Determine the (x, y) coordinate at the center of the cell enclosing the given text.  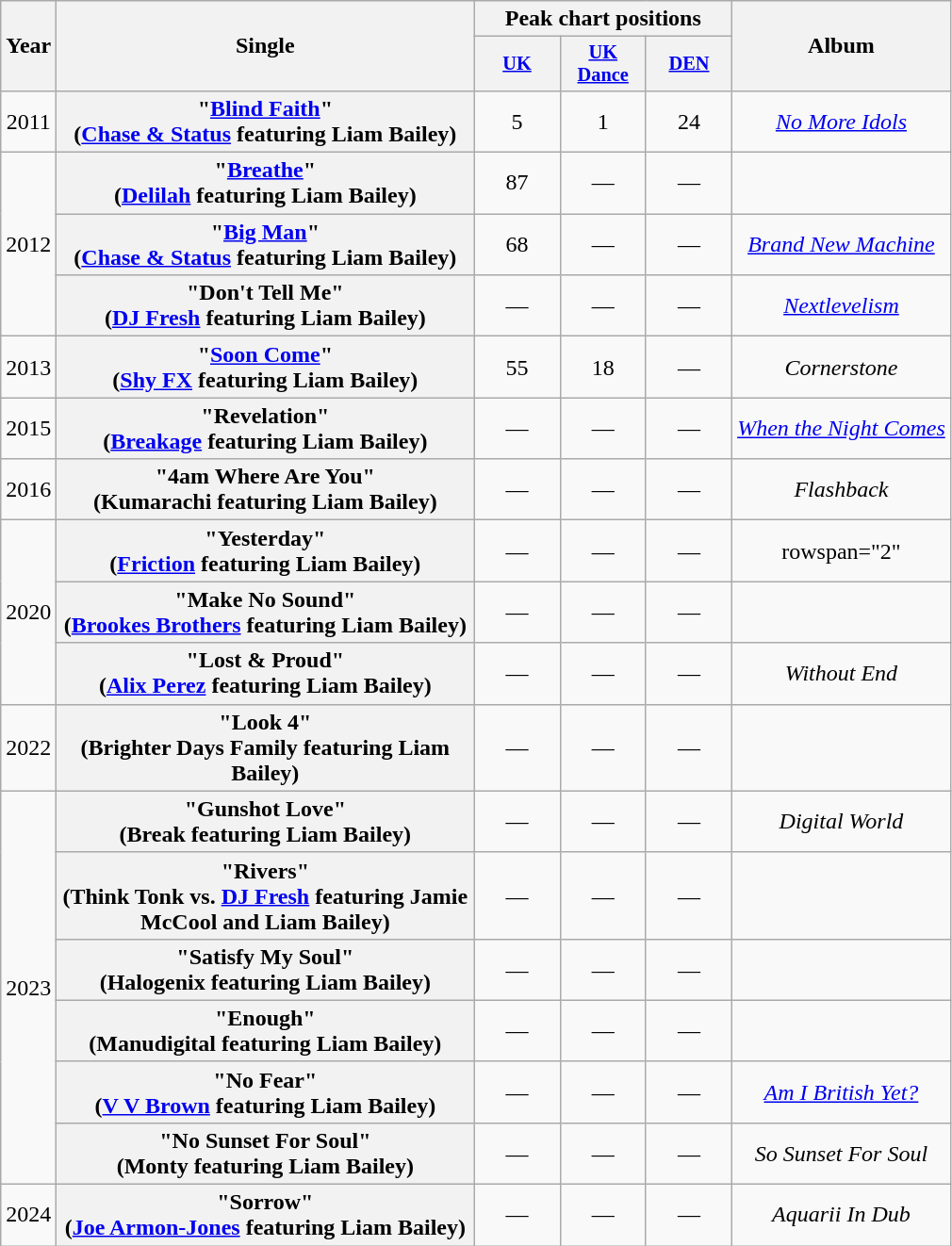
Year (28, 46)
"Big Man"(Chase & Status featuring Liam Bailey) (266, 245)
2013 (28, 368)
2022 (28, 747)
1 (603, 121)
Album (842, 46)
When the Night Comes (842, 428)
2024 (28, 1216)
So Sunset For Soul (842, 1154)
UK (517, 64)
"Gunshot Love"(Break featuring Liam Bailey) (266, 822)
Aquarii In Dub (842, 1216)
Digital World (842, 822)
Single (266, 46)
"Enough"(Manudigital featuring Liam Bailey) (266, 1031)
2015 (28, 428)
2011 (28, 121)
DEN (688, 64)
"Breathe"(Delilah featuring Liam Bailey) (266, 183)
"Look 4"(Brighter Days Family featuring Liam Bailey) (266, 747)
"Sorrow"(Joe Armon-Jones featuring Liam Bailey) (266, 1216)
Peak chart positions (603, 19)
"Don't Tell Me"(DJ Fresh featuring Liam Bailey) (266, 305)
24 (688, 121)
"4am Where Are You"(Kumarachi featuring Liam Bailey) (266, 490)
55 (517, 368)
"Blind Faith"(Chase & Status featuring Liam Bailey) (266, 121)
2023 (28, 988)
"Revelation"(Breakage featuring Liam Bailey) (266, 428)
UKDance (603, 64)
"Satisfy My Soul"(Halogenix featuring Liam Bailey) (266, 969)
Am I British Yet? (842, 1091)
Without End (842, 673)
rowspan="2" (842, 550)
"No Sunset For Soul"(Monty featuring Liam Bailey) (266, 1154)
Nextlevelism (842, 305)
2012 (28, 245)
Cornerstone (842, 368)
2020 (28, 613)
Brand New Machine (842, 245)
Flashback (842, 490)
"Rivers"(Think Tonk vs. DJ Fresh featuring Jamie McCool and Liam Bailey) (266, 895)
"Lost & Proud"(Alix Perez featuring Liam Bailey) (266, 673)
2016 (28, 490)
68 (517, 245)
"Yesterday"(Friction featuring Liam Bailey) (266, 550)
"Make No Sound"(Brookes Brothers featuring Liam Bailey) (266, 613)
87 (517, 183)
No More Idols (842, 121)
"Soon Come"(Shy FX featuring Liam Bailey) (266, 368)
18 (603, 368)
"No Fear"(V V Brown featuring Liam Bailey) (266, 1091)
5 (517, 121)
